Capture the cell that displays the provided text and extract its (x, y) central coordinate. 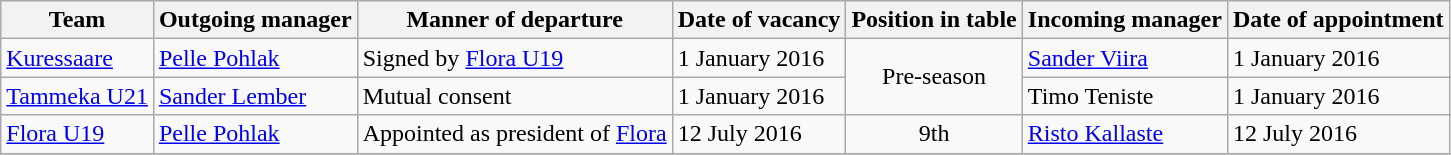
Date of vacancy (759, 20)
Pre-season (934, 77)
Incoming manager (1124, 20)
Tammeka U21 (78, 96)
Kuressaare (78, 58)
Sander Viira (1124, 58)
Sander Lember (255, 96)
Position in table (934, 20)
Timo Teniste (1124, 96)
Flora U19 (78, 134)
Manner of departure (514, 20)
Date of appointment (1338, 20)
Appointed as president of Flora (514, 134)
Signed by Flora U19 (514, 58)
Mutual consent (514, 96)
Team (78, 20)
9th (934, 134)
Risto Kallaste (1124, 134)
Outgoing manager (255, 20)
